Scan for the cell matching the given text and deliver its (X, Y) coordinate at center. 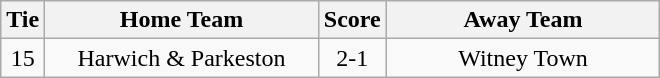
Witney Town (523, 58)
Harwich & Parkeston (182, 58)
Away Team (523, 20)
Tie (23, 20)
Home Team (182, 20)
Score (352, 20)
2-1 (352, 58)
15 (23, 58)
